Search for the cell housing the specified text and yield its (x, y) center coordinate. 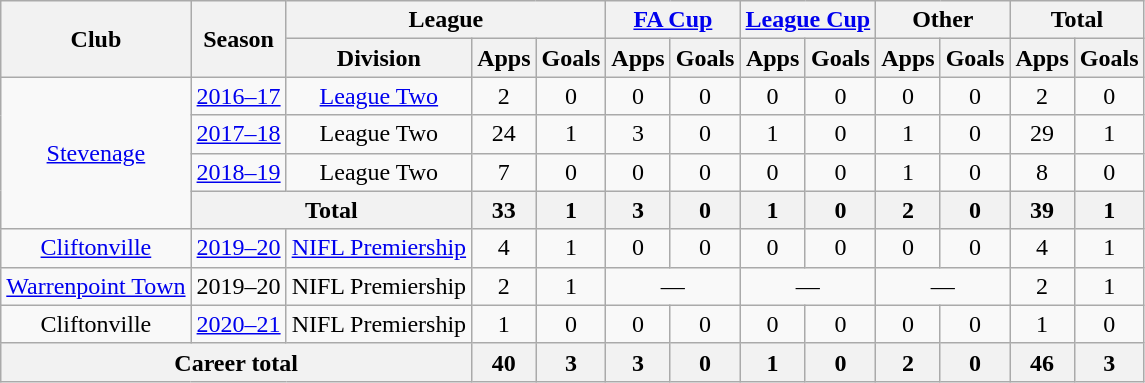
39 (1042, 210)
League (446, 20)
Career total (236, 362)
Division (378, 58)
8 (1042, 172)
League Cup (808, 20)
Other (943, 20)
29 (1042, 134)
Club (96, 39)
Warrenpoint Town (96, 286)
2020–21 (238, 324)
Stevenage (96, 153)
24 (504, 134)
40 (504, 362)
FA Cup (673, 20)
2017–18 (238, 134)
46 (1042, 362)
7 (504, 172)
2018–19 (238, 172)
2016–17 (238, 96)
33 (504, 210)
Season (238, 39)
